Find where the given text appears and provide that cell's center as (x, y) coordinate. 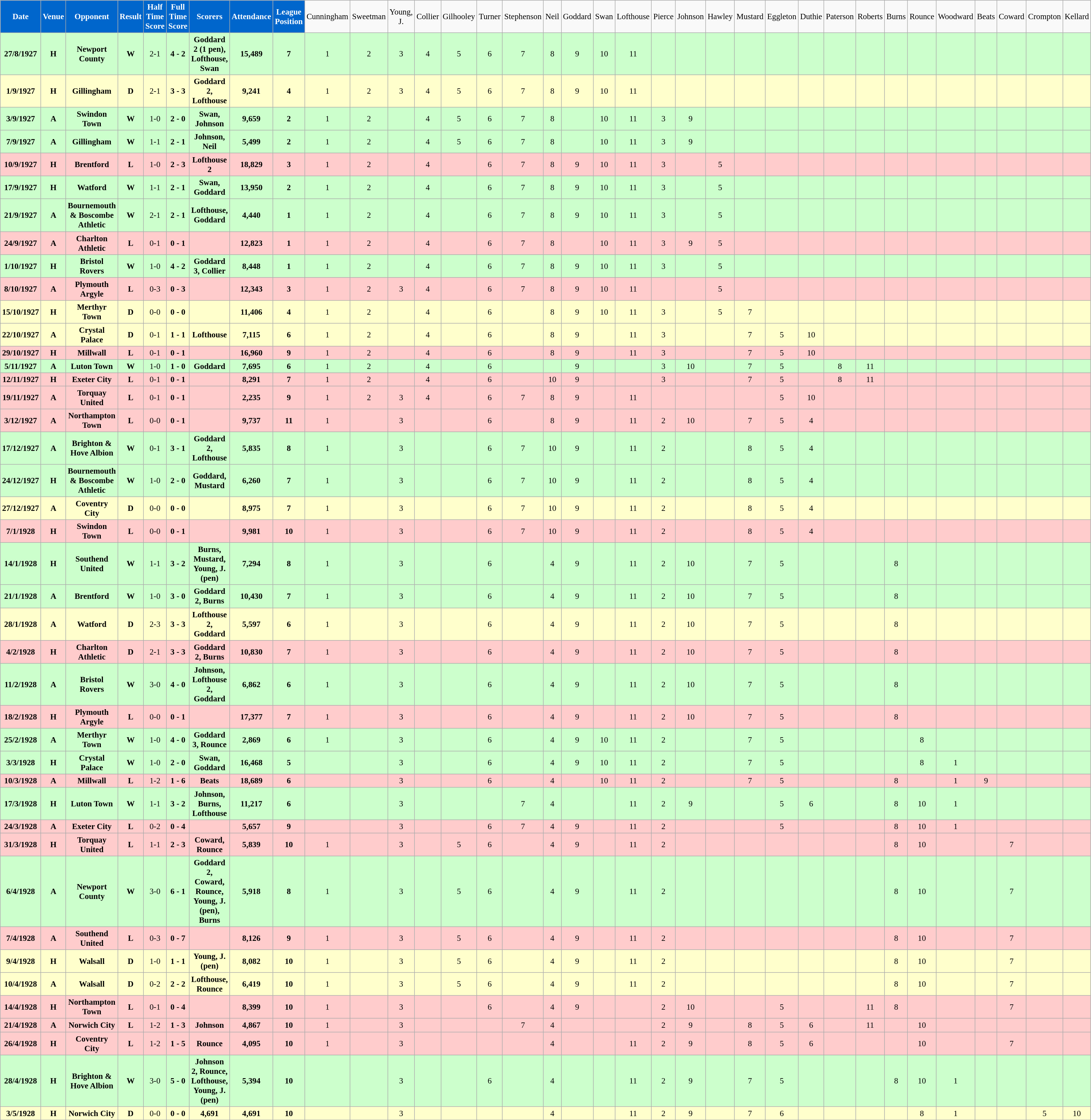
18/2/1928 (21, 717)
Lofthouse 2, Goddard (210, 624)
1 - 0 (178, 366)
21/1/1928 (21, 597)
17/3/1928 (21, 804)
8,975 (251, 509)
Lofthouse, Goddard (210, 215)
5,499 (251, 142)
Lofthouse, Rounce (210, 984)
24/9/1927 (21, 243)
Pierce (664, 17)
10,430 (251, 597)
3 - 1 (178, 448)
6,862 (251, 684)
5/11/1927 (21, 366)
Young, J. (401, 17)
8,126 (251, 939)
10,830 (251, 652)
Goddard 3, Rounce (210, 740)
16,960 (251, 353)
0 - 3 (178, 289)
7,695 (251, 366)
6,419 (251, 984)
7/1/1928 (21, 531)
29/10/1927 (21, 353)
16,468 (251, 763)
27/8/1927 (21, 54)
Goddard 2 (1 pen), Lofthouse, Swan (210, 54)
Young, J. (pen) (210, 961)
5,597 (251, 624)
28/4/1928 (21, 1081)
25/2/1928 (21, 740)
13,950 (251, 187)
7/4/1928 (21, 939)
11,406 (251, 311)
Roberts (870, 17)
5,835 (251, 448)
5,394 (251, 1081)
9,981 (251, 531)
14/1/1928 (21, 564)
2,869 (251, 740)
Full Time Score (178, 17)
Lofthouse 2 (210, 165)
Mustard (750, 17)
3/9/1927 (21, 119)
Crompton (1045, 17)
17/12/1927 (21, 448)
Paterson (840, 17)
12/11/1927 (21, 380)
14/4/1928 (21, 1007)
Sweetman (369, 17)
8,448 (251, 266)
Goddard 2, Coward, Rounce, Young, J. (pen), Burns (210, 892)
1 - 3 (178, 1025)
10/3/1928 (21, 781)
1 - 5 (178, 1044)
24/12/1927 (21, 481)
27/12/1927 (21, 509)
10/9/1927 (21, 165)
6/4/1928 (21, 892)
3/5/1928 (21, 1113)
1 - 6 (178, 781)
21/4/1928 (21, 1025)
Cunningham (327, 17)
3/3/1928 (21, 763)
5,839 (251, 845)
9,737 (251, 421)
Goddard 3, Collier (210, 266)
12,823 (251, 243)
21/9/1927 (21, 215)
1/10/1927 (21, 266)
4,440 (251, 215)
8/10/1927 (21, 289)
8,399 (251, 1007)
15/10/1927 (21, 311)
10/4/1928 (21, 984)
Result (131, 17)
26/4/1928 (21, 1044)
Hawley (720, 17)
Neil (552, 17)
9,241 (251, 91)
7,115 (251, 335)
6,260 (251, 481)
Coward (1011, 17)
31/3/1928 (21, 845)
Collier (428, 17)
8,291 (251, 380)
Eggleton (782, 17)
Woodward (956, 17)
Johnson, Lofthouse 2, Goddard (210, 684)
Swan, Johnson (210, 119)
4/2/1928 (21, 652)
Burns, Mustard, Young, J. (pen) (210, 564)
Swan (604, 17)
Attendance (251, 17)
Date (21, 17)
League Position (289, 17)
Scorers (210, 17)
Johnson, Burns, Lofthouse (210, 804)
17,377 (251, 717)
2,235 (251, 397)
4,095 (251, 1044)
5,657 (251, 827)
15,489 (251, 54)
Coward, Rounce (210, 845)
Duthie (811, 17)
18,689 (251, 781)
7,294 (251, 564)
Johnson 2, Rounce, Lofthouse, Young, J. (pen) (210, 1081)
9,659 (251, 119)
0 - 7 (178, 939)
18,829 (251, 165)
Venue (53, 17)
Half Time Score (155, 17)
11,217 (251, 804)
5,918 (251, 892)
Stephenson (523, 17)
4,867 (251, 1025)
2-3 (155, 624)
Goddard, Mustard (210, 481)
17/9/1927 (21, 187)
24/3/1928 (21, 827)
Opponent (92, 17)
28/1/1928 (21, 624)
Gilhooley (459, 17)
11/2/1928 (21, 684)
Turner (490, 17)
2 - 2 (178, 984)
22/10/1927 (21, 335)
1/9/1927 (21, 91)
6 - 1 (178, 892)
5 - 0 (178, 1081)
19/11/1927 (21, 397)
Burns (896, 17)
9/4/1928 (21, 961)
Kellard (1077, 17)
12,343 (251, 289)
3/12/1927 (21, 421)
8,082 (251, 961)
Johnson, Neil (210, 142)
3 - 0 (178, 597)
7/9/1927 (21, 142)
